Search for the cell housing the specified text and yield its (X, Y) center coordinate. 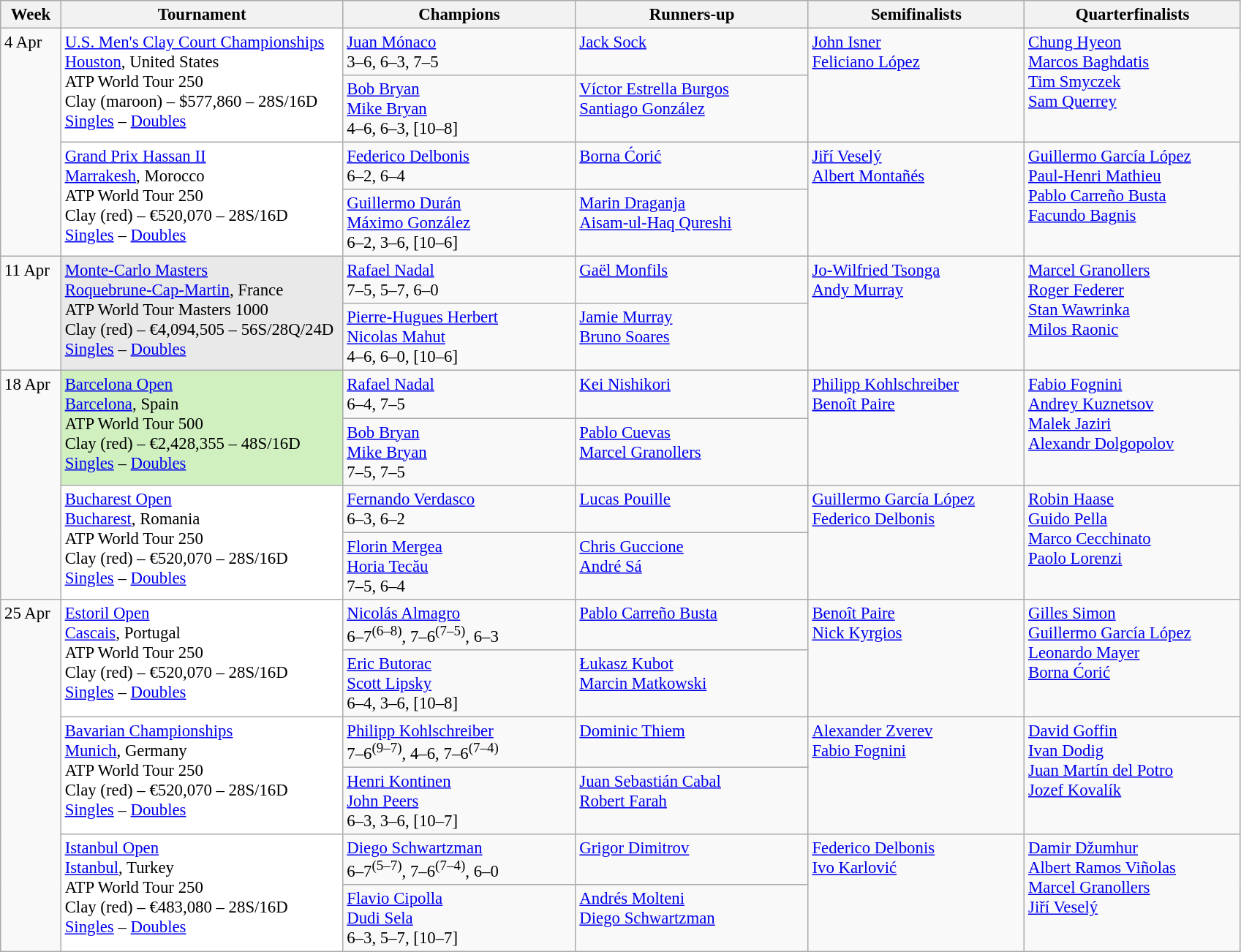
Łukasz Kubot Marcin Matkowski (692, 684)
Juan Sebastián Cabal Robert Farah (692, 801)
Dominic Thiem (692, 741)
Bucharest Open Bucharest, RomaniaATP World Tour 250Clay (red) – €520,070 – 28S/16D Singles – Doubles (202, 542)
Flavio Cipolla Dudi Sela6–3, 5–7, [10–7] (459, 918)
Week (31, 15)
Quarterfinalists (1133, 15)
Juan Mónaco 3–6, 6–3, 7–5 (459, 53)
Marin Draganja Aisam-ul-Haq Qureshi (692, 223)
Bob Bryan Mike Bryan 7–5, 7–5 (459, 452)
Pablo Carreño Busta (692, 624)
Alexander Zverev Fabio Fognini (916, 775)
Barcelona Open Barcelona, SpainATP World Tour 500Clay (red) – €2,428,355 – 48S/16DSingles – Doubles (202, 428)
Federico Delbonis Ivo Karlović (916, 894)
Grand Prix Hassan II Marrakesh, MoroccoATP World Tour 250Clay (red) – €520,070 – 28S/16DSingles – Doubles (202, 200)
John Isner Feliciano López (916, 86)
Guillermo Durán Máximo González 6–2, 3–6, [10–6] (459, 223)
Jiří Veselý Albert Montañés (916, 200)
Runners-up (692, 15)
Jack Sock (692, 53)
Rafael Nadal 7–5, 5–7, 6–0 (459, 281)
Monte-Carlo Masters Roquebrune-Cap-Martin, FranceATP World Tour Masters 1000Clay (red) – €4,094,505 – 56S/28Q/24D Singles – Doubles (202, 314)
11 Apr (31, 314)
Andrés Molteni Diego Schwartzman (692, 918)
Gaël Monfils (692, 281)
25 Apr (31, 775)
18 Apr (31, 485)
Damir Džumhur Albert Ramos Viñolas Marcel Granollers Jiří Veselý (1133, 894)
Gilles Simon Guillermo García López Leonardo Mayer Borna Ćorić (1133, 658)
Pablo Cuevas Marcel Granollers (692, 452)
Semifinalists (916, 15)
4 Apr (31, 143)
Florin Mergea Horia Tecău 7–5, 6–4 (459, 566)
Fernando Verdasco 6–3, 6–2 (459, 509)
Chris Guccione André Sá (692, 566)
Henri Kontinen John Peers6–3, 3–6, [10–7] (459, 801)
Philipp Kohlschreiber Benoît Paire (916, 428)
Istanbul Open Istanbul, TurkeyATP World Tour 250Clay (red) – €483,080 – 28S/16D Singles – Doubles (202, 894)
Chung Hyeon Marcos Baghdatis Tim Smyczek Sam Querrey (1133, 86)
Jamie Murray Bruno Soares (692, 338)
Fabio Fognini Andrey Kuznetsov Malek Jaziri Alexandr Dolgopolov (1133, 428)
Guillermo García López Federico Delbonis (916, 542)
Pierre-Hugues Herbert Nicolas Mahut 4–6, 6–0, [10–6] (459, 338)
Eric Butorac Scott Lipsky 6–4, 3–6, [10–8] (459, 684)
Bob Bryan Mike Bryan 4–6, 6–3, [10–8] (459, 109)
Tournament (202, 15)
Grigor Dimitrov (692, 860)
Rafael Nadal 6–4, 7–5 (459, 395)
Federico Delbonis 6–2, 6–4 (459, 167)
Guillermo García López Paul-Henri Mathieu Pablo Carreño Busta Facundo Bagnis (1133, 200)
Jo-Wilfried Tsonga Andy Murray (916, 314)
David Goffin Ivan Dodig Juan Martín del Potro Jozef Kovalík (1133, 775)
Nicolás Almagro 6–7(6–8), 7–6(7–5), 6–3 (459, 624)
Marcel Granollers Roger Federer Stan Wawrinka Milos Raonic (1133, 314)
Benoît Paire Nick Kyrgios (916, 658)
Robin Haase Guido Pella Marco Cecchinato Paolo Lorenzi (1133, 542)
Champions (459, 15)
Philipp Kohlschreiber7–6(9–7), 4–6, 7–6(7–4) (459, 741)
U.S. Men's Clay Court Championships Houston, United StatesATP World Tour 250Clay (maroon) – $577,860 – 28S/16DSingles – Doubles (202, 86)
Bavarian Championships Munich, GermanyATP World Tour 250Clay (red) – €520,070 – 28S/16D Singles – Doubles (202, 775)
Lucas Pouille (692, 509)
Diego Schwartzman6–7(5–7), 7–6(7–4), 6–0 (459, 860)
Estoril Open Cascais, PortugalATP World Tour 250Clay (red) – €520,070 – 28S/16D Singles – Doubles (202, 658)
Borna Ćorić (692, 167)
Kei Nishikori (692, 395)
Víctor Estrella Burgos Santiago González (692, 109)
